Determine the (x, y) coordinate at the center of the cell enclosing the given text.  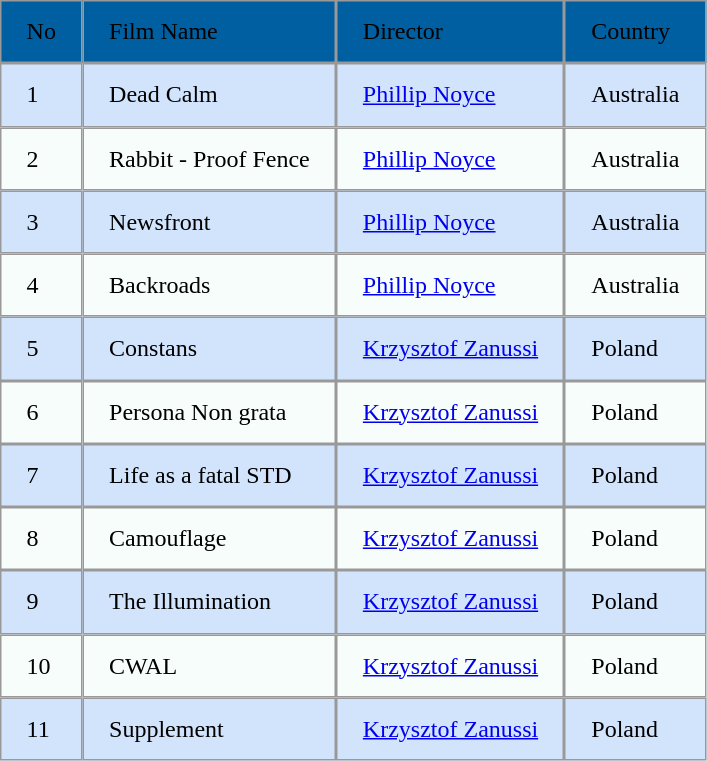
No (41, 32)
4 (41, 286)
11 (41, 728)
8 (41, 538)
Camouflage (209, 538)
Country (636, 32)
Persona Non grata (209, 412)
6 (41, 412)
9 (41, 602)
Rabbit - Proof Fence (209, 158)
Supplement (209, 728)
5 (41, 348)
Film Name (209, 32)
CWAL (209, 666)
7 (41, 476)
1 (41, 94)
Director (450, 32)
2 (41, 158)
Life as a fatal STD (209, 476)
3 (41, 222)
Newsfront (209, 222)
Constans (209, 348)
10 (41, 666)
Backroads (209, 286)
The Illumination (209, 602)
Dead Calm (209, 94)
